Find where the given text appears and provide that cell's center as (x, y) coordinate. 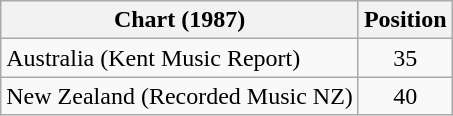
Australia (Kent Music Report) (180, 58)
35 (405, 58)
Chart (1987) (180, 20)
Position (405, 20)
40 (405, 96)
New Zealand (Recorded Music NZ) (180, 96)
